Search for the cell housing the specified text and yield its [X, Y] center coordinate. 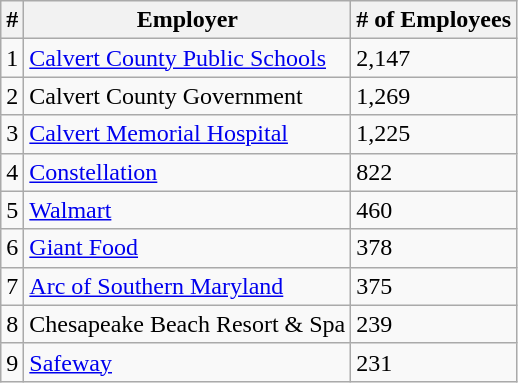
8 [12, 324]
9 [12, 362]
460 [434, 210]
# [12, 20]
# of Employees [434, 20]
6 [12, 248]
Calvert County Public Schools [188, 58]
7 [12, 286]
Chesapeake Beach Resort & Spa [188, 324]
375 [434, 286]
3 [12, 134]
231 [434, 362]
4 [12, 172]
Calvert County Government [188, 96]
Arc of Southern Maryland [188, 286]
822 [434, 172]
5 [12, 210]
2 [12, 96]
Giant Food [188, 248]
378 [434, 248]
Constellation [188, 172]
Employer [188, 20]
1,225 [434, 134]
2,147 [434, 58]
1 [12, 58]
239 [434, 324]
Calvert Memorial Hospital [188, 134]
1,269 [434, 96]
Walmart [188, 210]
Safeway [188, 362]
